Return the [X, Y] coordinate for the center point of the cell that contains the specified text.  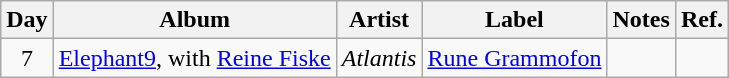
Label [514, 20]
Rune Grammofon [514, 58]
Artist [379, 20]
Ref. [702, 20]
Album [194, 20]
Day [27, 20]
Elephant9, with Reine Fiske [194, 58]
Notes [641, 20]
Atlantis [379, 58]
7 [27, 58]
